Determine the (x, y) coordinate at the center of the cell enclosing the given text.  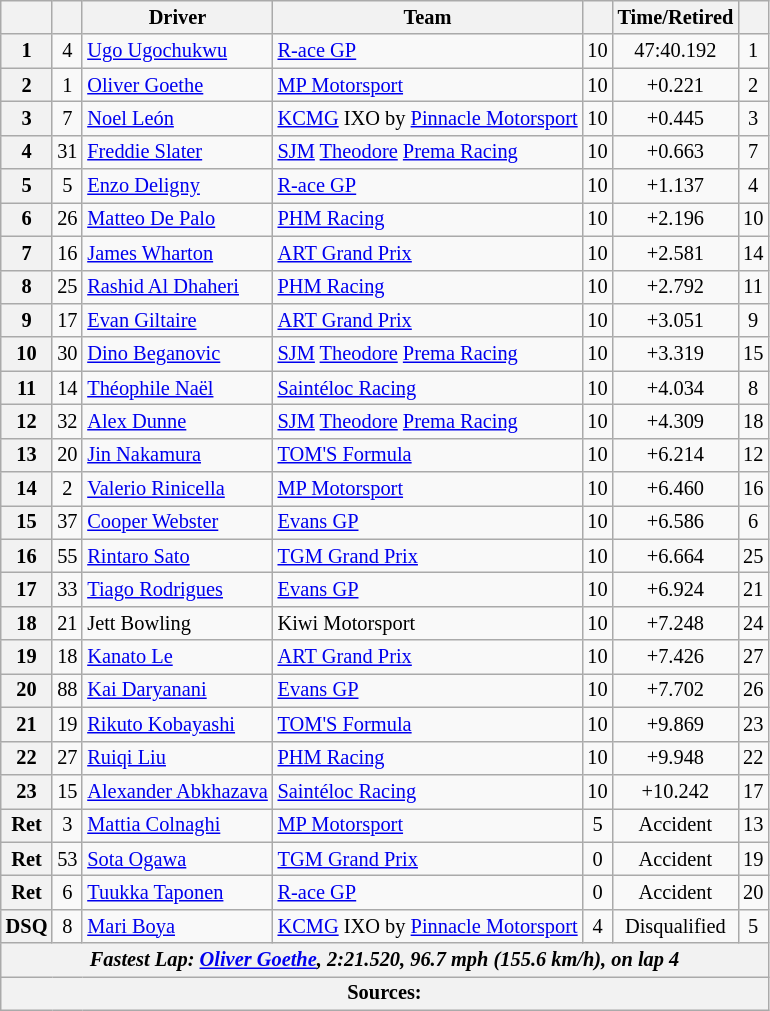
Driver (177, 17)
DSQ (27, 926)
+9.948 (676, 758)
Rintaro Sato (177, 556)
Kiwi Motorsport (428, 623)
+4.309 (676, 421)
Rikuto Kobayashi (177, 724)
Alex Dunne (177, 421)
Freddie Slater (177, 152)
Time/Retired (676, 17)
Evan Giltaire (177, 320)
Ugo Ugochukwu (177, 51)
Ruiqi Liu (177, 758)
32 (67, 421)
Oliver Goethe (177, 85)
+10.242 (676, 791)
Enzo Deligny (177, 186)
+6.214 (676, 455)
+7.702 (676, 690)
Tiago Rodrigues (177, 589)
24 (753, 623)
+0.221 (676, 85)
+6.586 (676, 522)
+6.664 (676, 556)
+3.319 (676, 354)
33 (67, 589)
+0.663 (676, 152)
+1.137 (676, 186)
Fastest Lap: Oliver Goethe, 2:21.520, 96.7 mph (155.6 km/h), on lap 4 (384, 960)
+2.792 (676, 287)
+2.196 (676, 219)
Tuukka Taponen (177, 892)
Valerio Rinicella (177, 489)
+6.924 (676, 589)
37 (67, 522)
Alexander Abkhazava (177, 791)
Kai Daryanani (177, 690)
+0.445 (676, 118)
Cooper Webster (177, 522)
31 (67, 152)
88 (67, 690)
Dino Beganovic (177, 354)
47:40.192 (676, 51)
+7.426 (676, 657)
Sota Ogawa (177, 859)
Théophile Naël (177, 388)
+3.051 (676, 320)
+4.034 (676, 388)
Kanato Le (177, 657)
30 (67, 354)
Mattia Colnaghi (177, 825)
Sources: (384, 993)
+2.581 (676, 253)
Jin Nakamura (177, 455)
+9.869 (676, 724)
Disqualified (676, 926)
James Wharton (177, 253)
+7.248 (676, 623)
Noel León (177, 118)
Rashid Al Dhaheri (177, 287)
55 (67, 556)
Mari Boya (177, 926)
Matteo De Palo (177, 219)
+6.460 (676, 489)
Jett Bowling (177, 623)
Team (428, 17)
53 (67, 859)
